Detect which cell encompasses the target text, then output its [x, y] center coordinate. 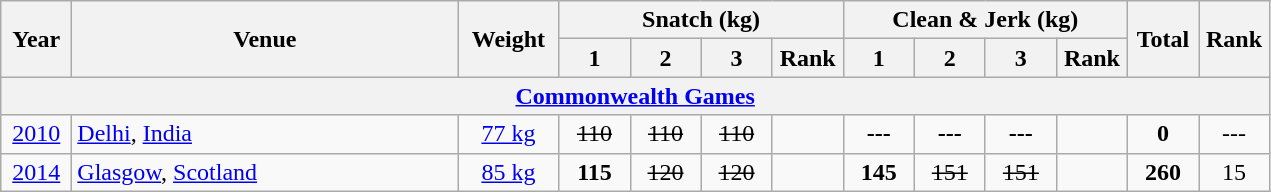
Year [36, 39]
Total [1162, 39]
Glasgow, Scotland [265, 172]
85 kg [508, 172]
0 [1162, 134]
Snatch (kg) [701, 20]
145 [878, 172]
260 [1162, 172]
Clean & Jerk (kg) [985, 20]
Commonwealth Games [636, 96]
115 [594, 172]
Weight [508, 39]
77 kg [508, 134]
2010 [36, 134]
2014 [36, 172]
Delhi, India [265, 134]
15 [1234, 172]
Venue [265, 39]
